Output the [x, y] coordinate of the center of the cell containing the given text.  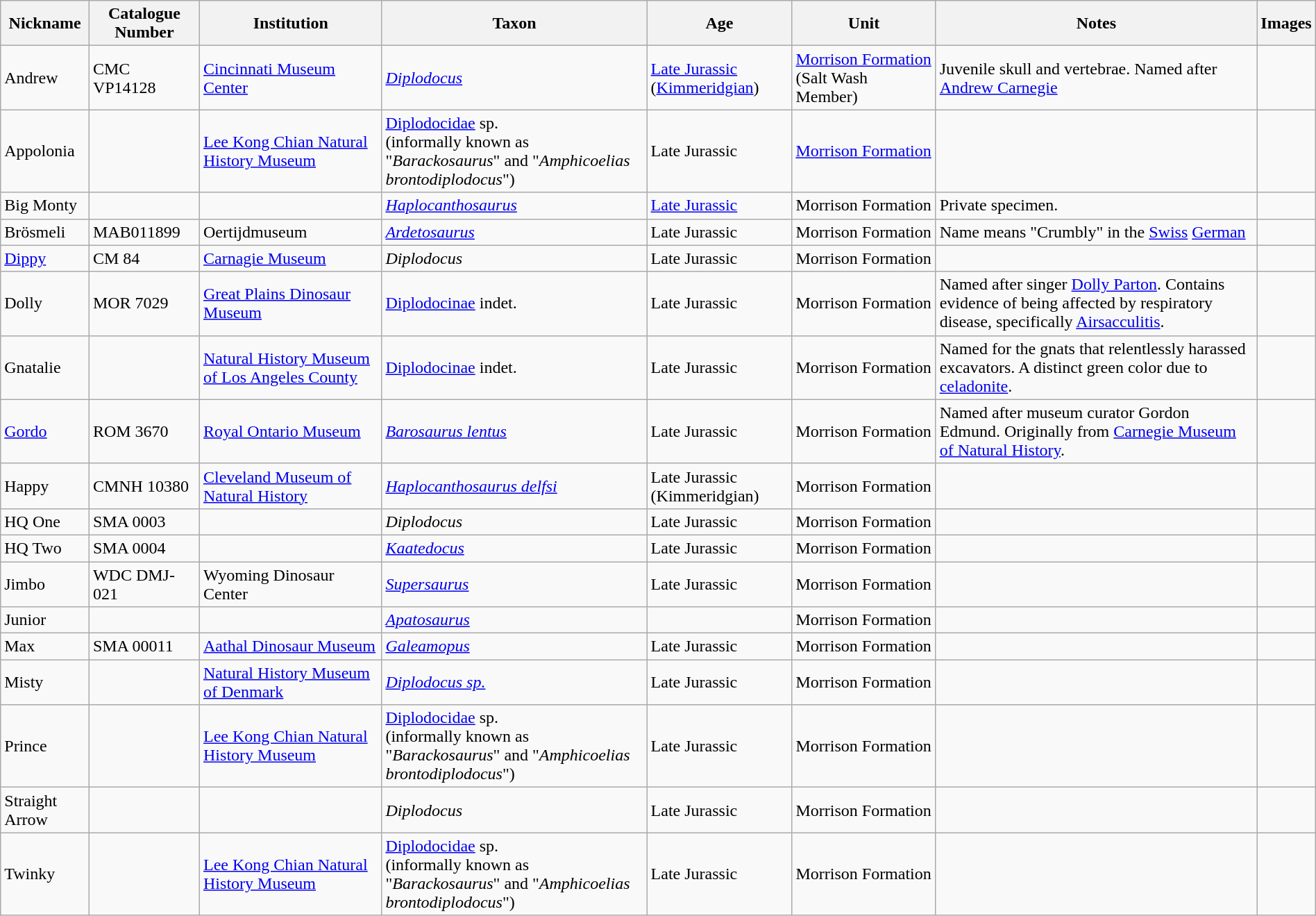
Diplodocus sp. [514, 682]
ROM 3670 [144, 431]
Haplocanthosaurus [514, 206]
Apatosaurus [514, 620]
Misty [45, 682]
Supersaurus [514, 583]
Cincinnati Museum Center [291, 78]
Juvenile skull and vertebrae. Named after Andrew Carnegie [1097, 78]
Galeamopus [514, 647]
SMA 0003 [144, 522]
Carnagie Museum [291, 258]
Catalogue Number [144, 24]
Junior [45, 620]
HQ One [45, 522]
HQ Two [45, 548]
Named after museum curator Gordon Edmund. Originally from Carnegie Museum of Natural History. [1097, 431]
Brösmeli [45, 232]
Unit [863, 24]
Twinky [45, 874]
Happy [45, 486]
MAB011899 [144, 232]
Notes [1097, 24]
Age [719, 24]
Gordo [45, 431]
CM 84 [144, 258]
Wyoming Dinosaur Center [291, 583]
Haplocanthosaurus delfsi [514, 486]
Institution [291, 24]
Named for the gnats that relentlessly harassed excavators. A distinct green color due to celadonite. [1097, 367]
Taxon [514, 24]
Max [45, 647]
Andrew [45, 78]
Big Monty [45, 206]
Images [1286, 24]
Cleveland Museum of Natural History [291, 486]
Kaatedocus [514, 548]
Great Plains Dinosaur Museum [291, 303]
Natural History Museum of Los Angeles County [291, 367]
Straight Arrow [45, 810]
Royal Ontario Museum [291, 431]
Ardetosaurus [514, 232]
CMNH 10380 [144, 486]
Nickname [45, 24]
SMA 0004 [144, 548]
Appolonia [45, 151]
Name means "Crumbly" in the Swiss German [1097, 232]
Natural History Museum of Denmark [291, 682]
Barosaurus lentus [514, 431]
Dolly [45, 303]
Private specimen. [1097, 206]
SMA 00011 [144, 647]
MOR 7029 [144, 303]
WDC DMJ-021 [144, 583]
CMC VP14128 [144, 78]
Morrison Formation (Salt Wash Member) [863, 78]
Oertijdmuseum [291, 232]
Dippy [45, 258]
Named after singer Dolly Parton. Contains evidence of being affected by respiratory disease, specifically Airsacculitis. [1097, 303]
Aathal Dinosaur Museum [291, 647]
Gnatalie [45, 367]
Jimbo [45, 583]
Prince [45, 746]
